Find where the given text appears and provide that cell's center as [x, y] coordinate. 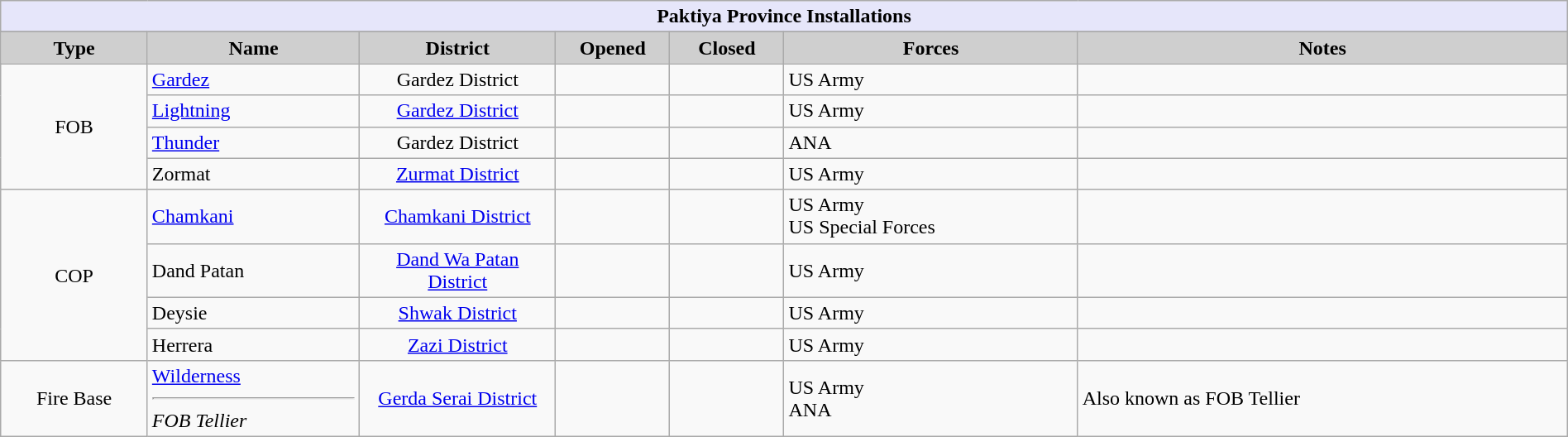
ANA [931, 142]
Forces [931, 48]
Gardez [253, 79]
Dand Patan [253, 270]
FOB [74, 127]
US Army US Special Forces [931, 217]
Herrera [253, 344]
Name [253, 48]
Deysie [253, 313]
Dand Wa Patan District [458, 270]
Fire Base [74, 398]
District [458, 48]
Also known as FOB Tellier [1322, 398]
Gerda Serai District [458, 398]
Zazi District [458, 344]
US Army ANA [931, 398]
Opened [613, 48]
Zormat [253, 174]
Lightning [253, 111]
Notes [1322, 48]
Chamkani [253, 217]
Thunder [253, 142]
COP [74, 275]
Zurmat District [458, 174]
Chamkani District [458, 217]
Shwak District [458, 313]
Type [74, 48]
Closed [727, 48]
Paktiya Province Installations [784, 17]
WildernessFOB Tellier [253, 398]
